Detect which cell encompasses the target text, then output its (X, Y) center coordinate. 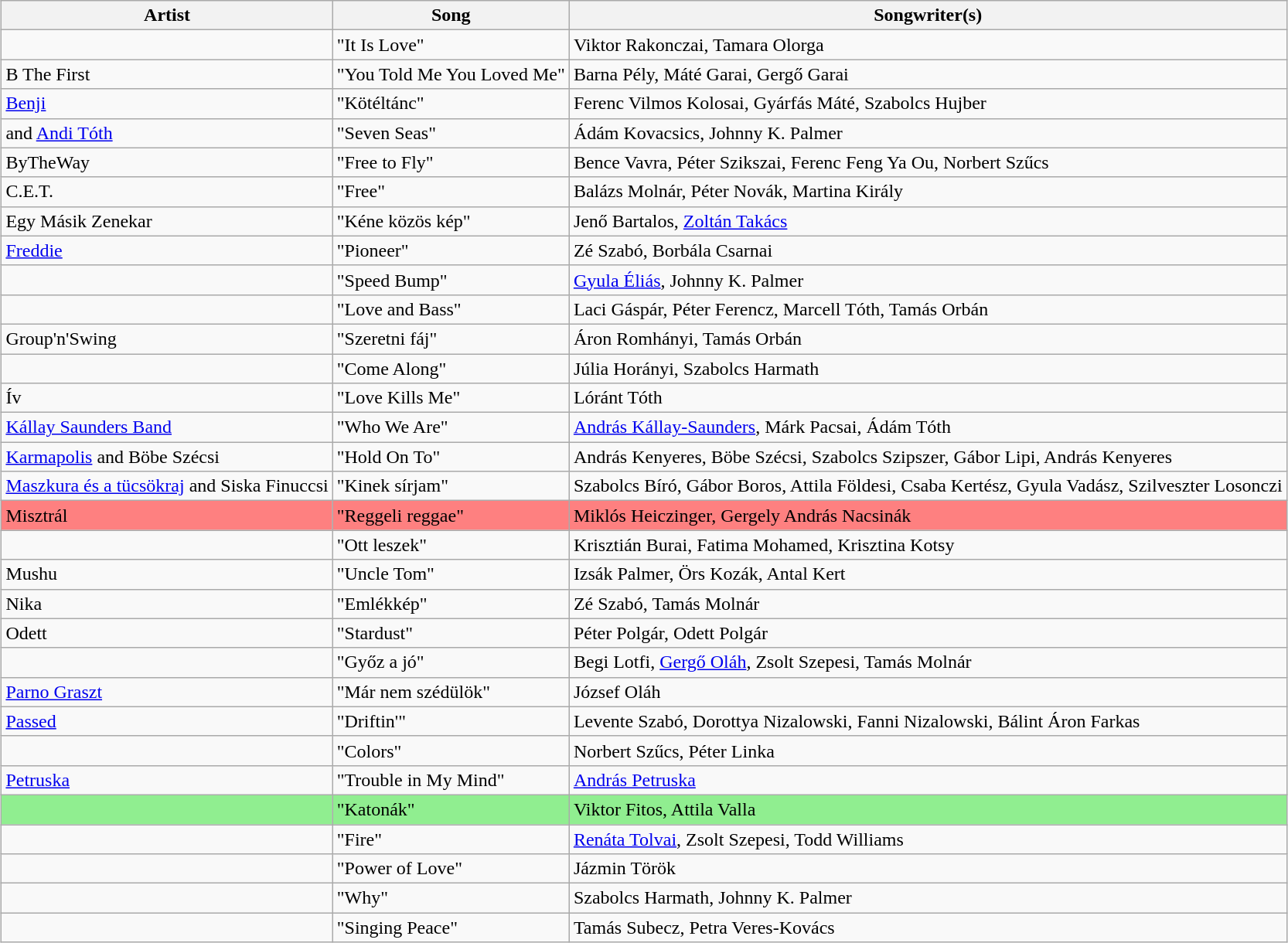
Viktor Fitos, Attila Valla (928, 809)
Kállay Saunders Band (167, 427)
Norbert Szűcs, Péter Linka (928, 751)
Song (451, 15)
"Seven Seas" (451, 133)
"Power of Love" (451, 869)
Péter Polgár, Odett Polgár (928, 633)
Barna Pély, Máté Garai, Gergő Garai (928, 74)
"Reggeli reggae" (451, 516)
András Kenyeres, Böbe Szécsi, Szabolcs Szipszer, Gábor Lipi, András Kenyeres (928, 457)
András Petruska (928, 780)
"Győz a jó" (451, 662)
Mushu (167, 574)
"Pioneer" (451, 250)
Tamás Subecz, Petra Veres-Kovács (928, 928)
Jenő Bartalos, Zoltán Takács (928, 221)
"Kötéltánc" (451, 104)
"It Is Love" (451, 45)
Karmapolis and Böbe Szécsi (167, 457)
C.E.T. (167, 192)
"Fire" (451, 839)
András Kállay-Saunders, Márk Pacsai, Ádám Tóth (928, 427)
"Free" (451, 192)
Balázs Molnár, Péter Novák, Martina Király (928, 192)
"Hold On To" (451, 457)
Benji (167, 104)
"Szeretni fáj" (451, 339)
ByTheWay (167, 162)
"Speed Bump" (451, 280)
"Stardust" (451, 633)
Lóránt Tóth (928, 398)
"Emlékkép" (451, 604)
Zé Szabó, Borbála Csarnai (928, 250)
Ív (167, 398)
Levente Szabó, Dorottya Nizalowski, Fanni Nizalowski, Bálint Áron Farkas (928, 721)
"Katonák" (451, 809)
Ferenc Vilmos Kolosai, Gyárfás Máté, Szabolcs Hujber (928, 104)
Krisztián Burai, Fatima Mohamed, Krisztina Kotsy (928, 545)
"Come Along" (451, 369)
Group'n'Swing (167, 339)
"Kéne közös kép" (451, 221)
Izsák Palmer, Örs Kozák, Antal Kert (928, 574)
"Why" (451, 898)
Viktor Rakonczai, Tamara Olorga (928, 45)
Áron Romhányi, Tamás Orbán (928, 339)
Songwriter(s) (928, 15)
Petruska (167, 780)
Miklós Heiczinger, Gergely András Nacsinák (928, 516)
Passed (167, 721)
Bence Vavra, Péter Szikszai, Ferenc Feng Ya Ou, Norbert Szűcs (928, 162)
Parno Graszt (167, 692)
"Már nem szédülök" (451, 692)
Ádám Kovacsics, Johnny K. Palmer (928, 133)
Laci Gáspár, Péter Ferencz, Marcell Tóth, Tamás Orbán (928, 309)
"Who We Are" (451, 427)
Szabolcs Harmath, Johnny K. Palmer (928, 898)
Begi Lotfi, Gergő Oláh, Zsolt Szepesi, Tamás Molnár (928, 662)
"Uncle Tom" (451, 574)
Renáta Tolvai, Zsolt Szepesi, Todd Williams (928, 839)
Odett (167, 633)
Júlia Horányi, Szabolcs Harmath (928, 369)
Maszkura és a tücsökraj and Siska Finuccsi (167, 486)
Szabolcs Bíró, Gábor Boros, Attila Földesi, Csaba Kertész, Gyula Vadász, Szilveszter Losonczi (928, 486)
and Andi Tóth (167, 133)
Jázmin Török (928, 869)
"Ott leszek" (451, 545)
József Oláh (928, 692)
Egy Másik Zenekar (167, 221)
Nika (167, 604)
"Love and Bass" (451, 309)
"Trouble in My Mind" (451, 780)
B The First (167, 74)
"You Told Me You Loved Me" (451, 74)
Gyula Éliás, Johnny K. Palmer (928, 280)
"Singing Peace" (451, 928)
"Colors" (451, 751)
Artist (167, 15)
Misztrál (167, 516)
"Kinek sírjam" (451, 486)
"Free to Fly" (451, 162)
Freddie (167, 250)
"Driftin'" (451, 721)
"Love Kills Me" (451, 398)
Zé Szabó, Tamás Molnár (928, 604)
